Provide the (X, Y) coordinate of the cell's center where the given text is located.  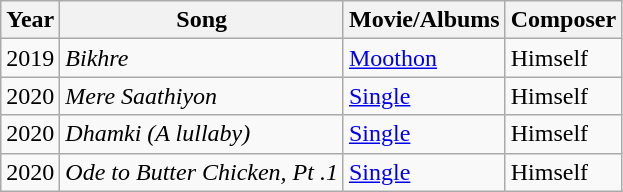
Bikhre (202, 58)
Movie/Albums (424, 20)
Ode to Butter Chicken, Pt .1 (202, 172)
Dhamki (A lullaby) (202, 134)
Mere Saathiyon (202, 96)
Song (202, 20)
Composer (563, 20)
Moothon (424, 58)
2019 (30, 58)
Year (30, 20)
